Detect which cell encompasses the target text, then output its [x, y] center coordinate. 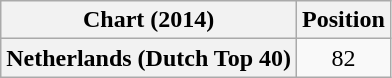
Chart (2014) [149, 20]
Position [344, 20]
Netherlands (Dutch Top 40) [149, 58]
82 [344, 58]
